Scan for the cell matching the given text and deliver its (X, Y) coordinate at center. 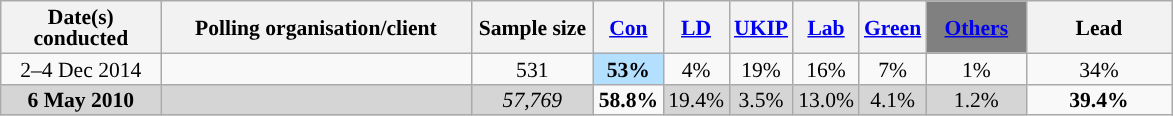
13.0% (826, 100)
6 May 2010 (81, 100)
39.4% (1098, 100)
53% (628, 68)
Con (628, 27)
LD (696, 27)
4% (696, 68)
57,769 (532, 100)
Lab (826, 27)
1% (976, 68)
4.1% (892, 100)
Lead (1098, 27)
1.2% (976, 100)
Others (976, 27)
58.8% (628, 100)
7% (892, 68)
3.5% (761, 100)
Date(s)conducted (81, 27)
UKIP (761, 27)
531 (532, 68)
34% (1098, 68)
16% (826, 68)
19% (761, 68)
Green (892, 27)
19.4% (696, 100)
2–4 Dec 2014 (81, 68)
Polling organisation/client (316, 27)
Sample size (532, 27)
